Determine the (X, Y) coordinate at the center of the cell enclosing the given text.  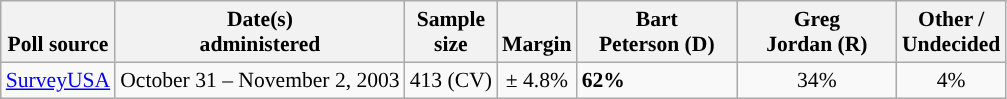
Poll source (58, 32)
October 31 – November 2, 2003 (260, 80)
BartPeterson (D) (657, 32)
Other /Undecided (951, 32)
Samplesize (451, 32)
SurveyUSA (58, 80)
Date(s)administered (260, 32)
413 (CV) (451, 80)
62% (657, 80)
GregJordan (R) (817, 32)
4% (951, 80)
Margin (537, 32)
± 4.8% (537, 80)
34% (817, 80)
